Capture the cell that displays the provided text and extract its [x, y] central coordinate. 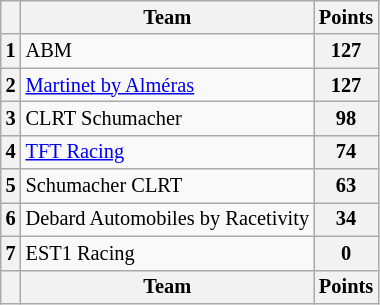
63 [346, 186]
1 [11, 51]
Schumacher CLRT [168, 186]
ABM [168, 51]
4 [11, 152]
3 [11, 118]
0 [346, 253]
7 [11, 253]
34 [346, 219]
98 [346, 118]
6 [11, 219]
Martinet by Alméras [168, 85]
CLRT Schumacher [168, 118]
5 [11, 186]
Debard Automobiles by Racetivity [168, 219]
EST1 Racing [168, 253]
2 [11, 85]
TFT Racing [168, 152]
74 [346, 152]
